Provide the (x, y) coordinate of the cell's center where the given text is located.  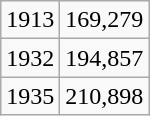
210,898 (104, 96)
169,279 (104, 20)
1935 (30, 96)
194,857 (104, 58)
1913 (30, 20)
1932 (30, 58)
